Return (x, y) of the center of cell containing provided text 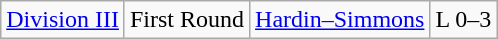
L 0–3 (464, 20)
Hardin–Simmons (340, 20)
Division III (63, 20)
First Round (186, 20)
